Detect which cell encompasses the target text, then output its (X, Y) center coordinate. 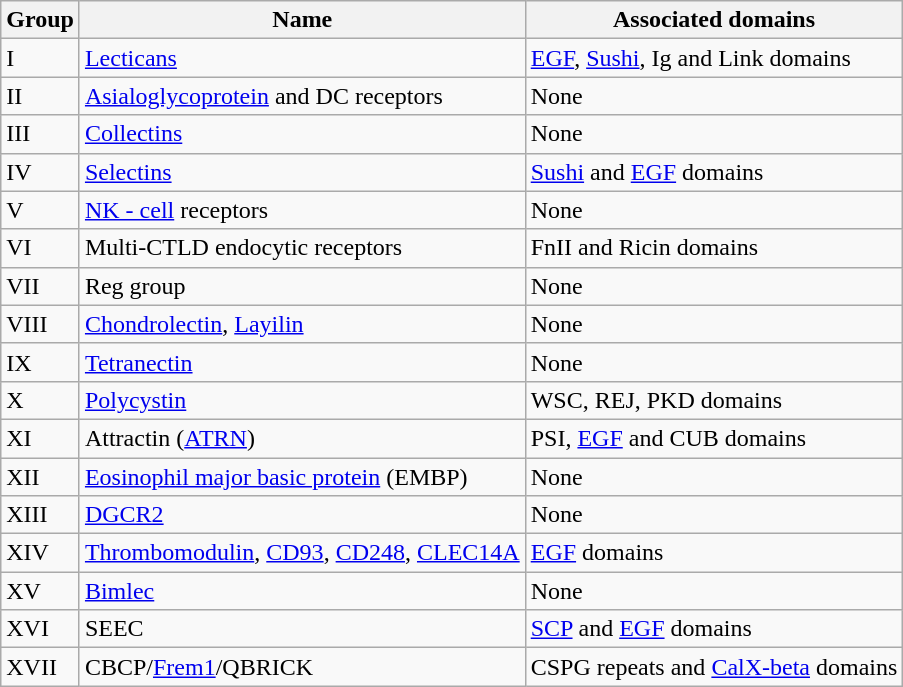
XIII (40, 515)
X (40, 400)
NK - cell receptors (302, 210)
IX (40, 362)
Tetranectin (302, 362)
II (40, 96)
XV (40, 591)
CBCP/Frem1/QBRICK (302, 667)
Bimlec (302, 591)
FnII and Ricin domains (714, 248)
VIII (40, 324)
CSPG repeats and CalX-beta domains (714, 667)
Asialoglycoprotein and DC receptors (302, 96)
XVII (40, 667)
Multi-CTLD endocytic receptors (302, 248)
WSC, REJ, PKD domains (714, 400)
V (40, 210)
Eosinophil major basic protein (EMBP) (302, 477)
Associated domains (714, 20)
Chondrolectin, Layilin (302, 324)
PSI, EGF and CUB domains (714, 438)
Group (40, 20)
EGF, Sushi, Ig and Link domains (714, 58)
Selectins (302, 172)
Polycystin (302, 400)
Attractin (ATRN) (302, 438)
XIV (40, 553)
SCP and EGF domains (714, 629)
XII (40, 477)
I (40, 58)
III (40, 134)
VII (40, 286)
VI (40, 248)
SEEC (302, 629)
Lecticans (302, 58)
XI (40, 438)
Sushi and EGF domains (714, 172)
Name (302, 20)
DGCR2 (302, 515)
Thrombomodulin, CD93, CD248, CLEC14A (302, 553)
IV (40, 172)
Collectins (302, 134)
Reg group (302, 286)
XVI (40, 629)
EGF domains (714, 553)
